Return (x, y) of the center of cell containing provided text 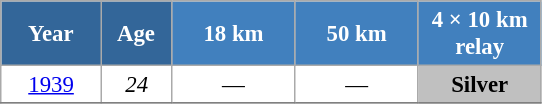
1939 (52, 85)
18 km (234, 34)
24 (136, 85)
4 × 10 km relay (480, 34)
Year (52, 34)
Silver (480, 85)
50 km (356, 34)
Age (136, 34)
